Return (X, Y) of the center of cell containing provided text 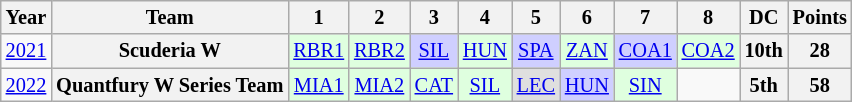
58 (820, 85)
RBR2 (380, 51)
4 (485, 17)
Year (26, 17)
8 (708, 17)
COA1 (646, 51)
DC (764, 17)
5th (764, 85)
6 (587, 17)
Quantfury W Series Team (170, 85)
Team (170, 17)
LEC (536, 85)
MIA2 (380, 85)
2022 (26, 85)
ZAN (587, 51)
SIN (646, 85)
5 (536, 17)
3 (434, 17)
2 (380, 17)
Scuderia W (170, 51)
Points (820, 17)
MIA1 (318, 85)
SPA (536, 51)
COA2 (708, 51)
2021 (26, 51)
10th (764, 51)
1 (318, 17)
RBR1 (318, 51)
CAT (434, 85)
28 (820, 51)
7 (646, 17)
